Provide the [x, y] coordinate of the cell's center where the given text is located.  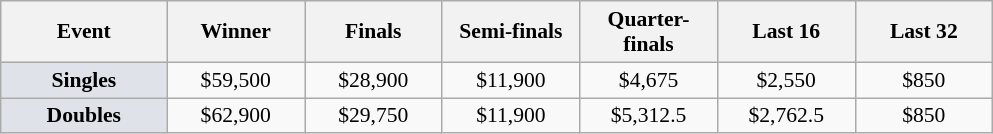
Event [84, 32]
$5,312.5 [649, 116]
Winner [236, 32]
Doubles [84, 116]
$29,750 [373, 116]
Last 32 [924, 32]
$28,900 [373, 80]
$2,550 [786, 80]
$4,675 [649, 80]
Quarter-finals [649, 32]
$59,500 [236, 80]
$2,762.5 [786, 116]
Last 16 [786, 32]
$62,900 [236, 116]
Finals [373, 32]
Semi-finals [511, 32]
Singles [84, 80]
